Provide the (x, y) coordinate of the cell's center where the given text is located.  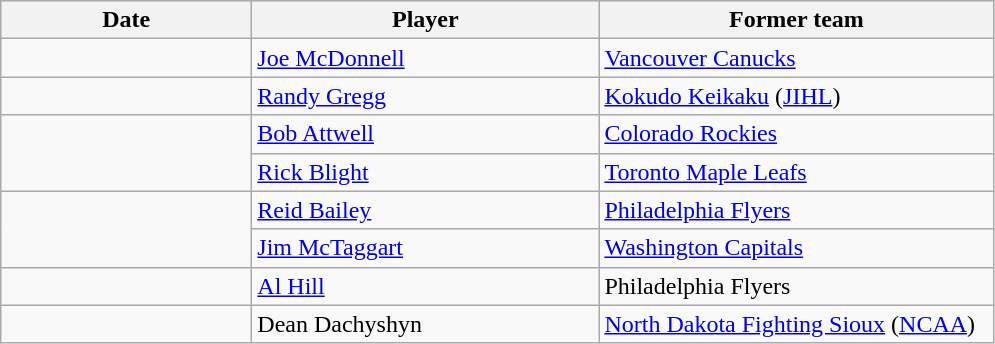
Bob Attwell (426, 134)
Vancouver Canucks (796, 58)
Kokudo Keikaku (JIHL) (796, 96)
Randy Gregg (426, 96)
Al Hill (426, 286)
Former team (796, 20)
Jim McTaggart (426, 248)
Date (126, 20)
North Dakota Fighting Sioux (NCAA) (796, 324)
Washington Capitals (796, 248)
Player (426, 20)
Dean Dachyshyn (426, 324)
Colorado Rockies (796, 134)
Rick Blight (426, 172)
Toronto Maple Leafs (796, 172)
Reid Bailey (426, 210)
Joe McDonnell (426, 58)
